Provide the (X, Y) coordinate of the cell's center where the given text is located.  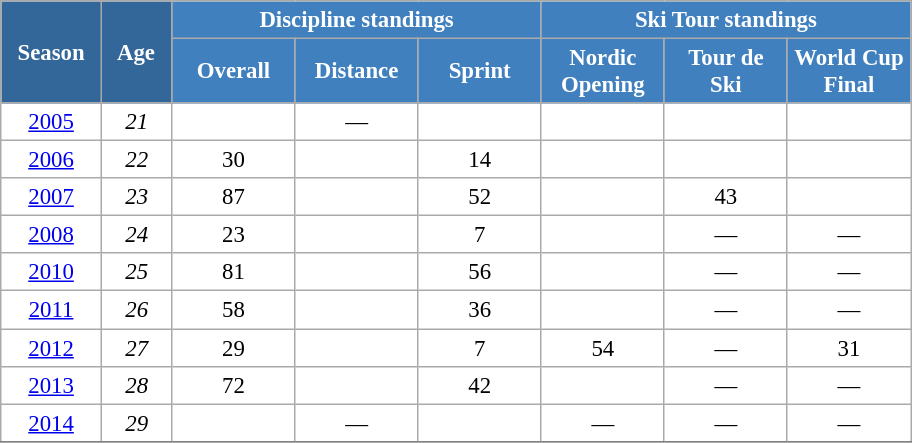
14 (480, 160)
Ski Tour standings (726, 20)
81 (234, 273)
2010 (52, 273)
2006 (52, 160)
36 (480, 310)
43 (726, 197)
Distance (356, 72)
25 (136, 273)
2012 (52, 348)
World CupFinal (848, 72)
87 (234, 197)
58 (234, 310)
Season (52, 52)
NordicOpening (602, 72)
72 (234, 385)
2011 (52, 310)
Age (136, 52)
Overall (234, 72)
2013 (52, 385)
Sprint (480, 72)
27 (136, 348)
21 (136, 122)
2007 (52, 197)
56 (480, 273)
42 (480, 385)
2005 (52, 122)
2008 (52, 235)
28 (136, 385)
52 (480, 197)
2014 (52, 423)
54 (602, 348)
31 (848, 348)
22 (136, 160)
Discipline standings (356, 20)
26 (136, 310)
30 (234, 160)
24 (136, 235)
Tour deSki (726, 72)
